Output the [x, y] coordinate of the center of the cell containing the given text.  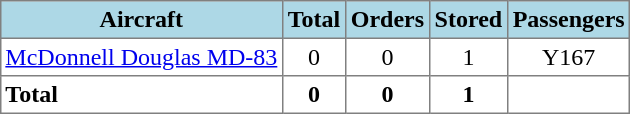
McDonnell Douglas MD-83 [141, 57]
Stored [468, 20]
Y167 [568, 57]
Passengers [568, 20]
Aircraft [141, 20]
Orders [388, 20]
